Locate the cell with the specified text and output its [X, Y] center coordinate. 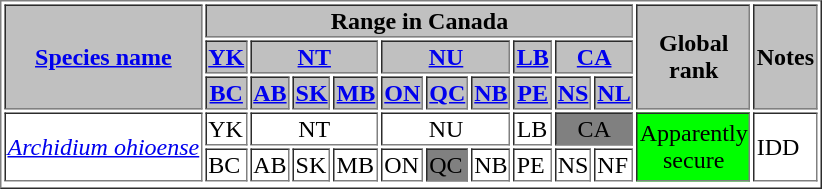
NF [614, 164]
Range in Canada [419, 20]
Archidium ohioense [103, 146]
Species name [103, 56]
IDD [786, 146]
NL [614, 92]
Apparently secure [694, 146]
Global rank [694, 56]
Notes [786, 56]
